Determine the (X, Y) coordinate at the center of the cell enclosing the given text.  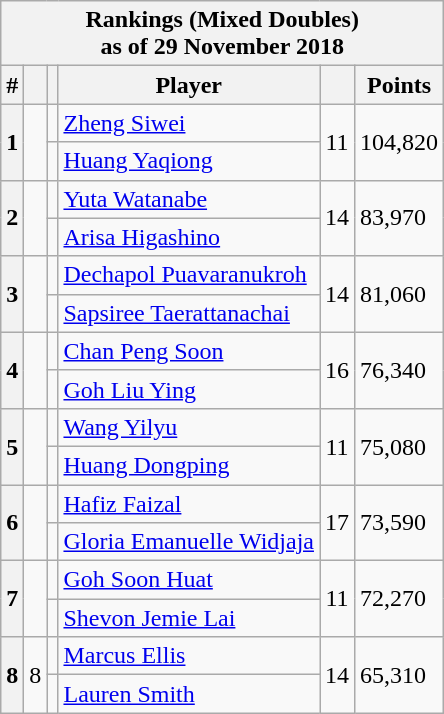
Chan Peng Soon (189, 351)
65,310 (400, 675)
2 (12, 218)
Rankings (Mixed Doubles)as of 29 November 2018 (222, 34)
75,080 (400, 446)
Hafiz Faizal (189, 503)
72,270 (400, 599)
Wang Yilyu (189, 427)
104,820 (400, 142)
1 (12, 142)
Arisa Higashino (189, 237)
Marcus Ellis (189, 656)
76,340 (400, 370)
3 (12, 294)
73,590 (400, 522)
Goh Soon Huat (189, 580)
Lauren Smith (189, 694)
83,970 (400, 218)
Dechapol Puavaranukroh (189, 275)
81,060 (400, 294)
7 (12, 599)
6 (12, 522)
# (12, 85)
Sapsiree Taerattanachai (189, 313)
Huang Dongping (189, 465)
4 (12, 370)
17 (338, 522)
Points (400, 85)
Zheng Siwei (189, 123)
Gloria Emanuelle Widjaja (189, 542)
16 (338, 370)
Huang Yaqiong (189, 161)
Goh Liu Ying (189, 389)
Yuta Watanabe (189, 199)
Shevon Jemie Lai (189, 618)
5 (12, 446)
Player (189, 85)
